Extract the (X, Y) coordinate from the center of the cell holding the provided text.  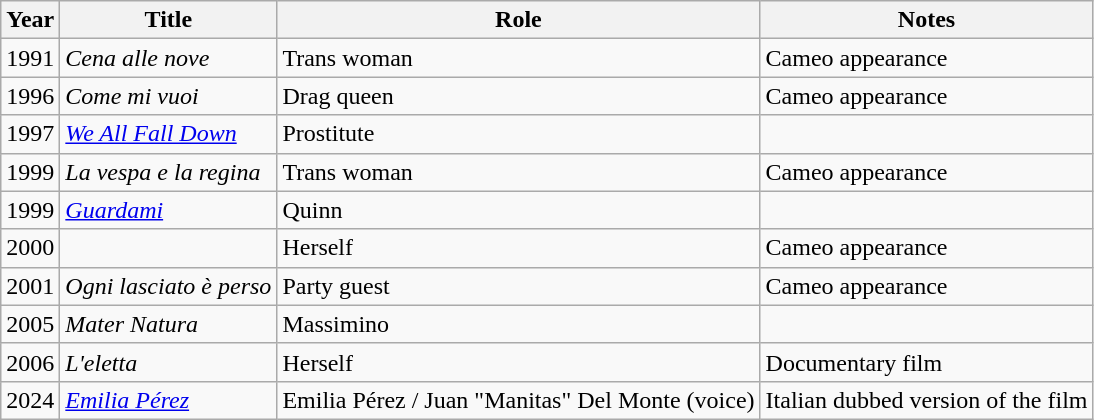
Italian dubbed version of the film (926, 400)
Cena alle nove (168, 58)
Party guest (518, 286)
Role (518, 20)
Quinn (518, 210)
Drag queen (518, 96)
Emilia Pérez / Juan "Manitas" Del Monte (voice) (518, 400)
2001 (30, 286)
2006 (30, 362)
We All Fall Down (168, 134)
La vespa e la regina (168, 172)
2005 (30, 324)
Guardami (168, 210)
Year (30, 20)
1991 (30, 58)
Come mi vuoi (168, 96)
Notes (926, 20)
Massimino (518, 324)
2024 (30, 400)
L'eletta (168, 362)
Ogni lasciato è perso (168, 286)
1996 (30, 96)
Documentary film (926, 362)
Prostitute (518, 134)
2000 (30, 248)
Title (168, 20)
1997 (30, 134)
Mater Natura (168, 324)
Emilia Pérez (168, 400)
